Find where the given text appears and provide that cell's center as [X, Y] coordinate. 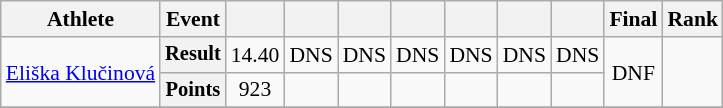
Rank [692, 19]
Points [193, 90]
Event [193, 19]
Final [633, 19]
DNF [633, 72]
923 [256, 90]
Athlete [80, 19]
Result [193, 55]
14.40 [256, 55]
Eliška Klučinová [80, 72]
